Return [x, y] of the center of cell containing provided text 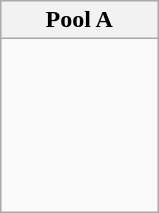
Pool A [80, 20]
